Scan for the cell matching the given text and deliver its (x, y) coordinate at center. 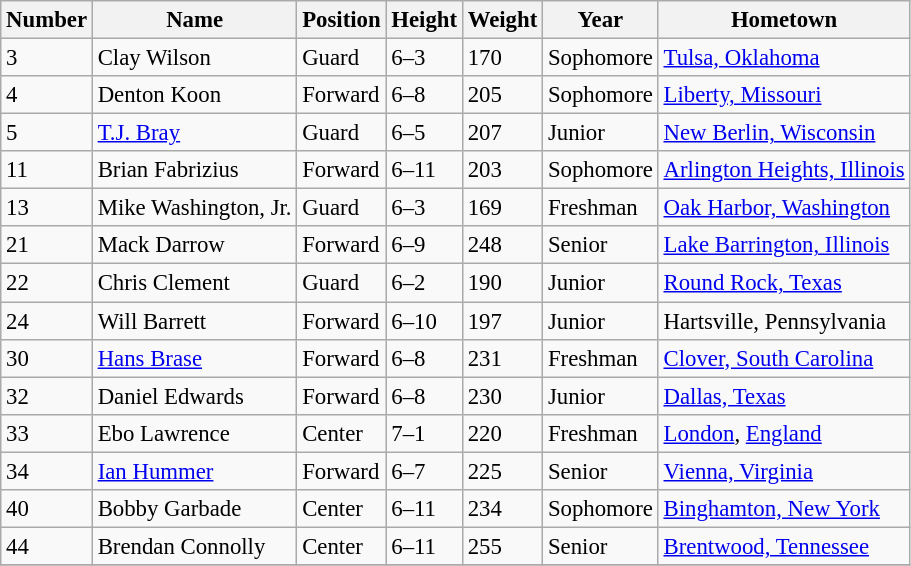
30 (47, 358)
11 (47, 170)
Liberty, Missouri (784, 95)
Chris Clement (194, 283)
Daniel Edwards (194, 396)
197 (502, 321)
Hometown (784, 20)
Name (194, 20)
Hans Brase (194, 358)
Hartsville, Pennsylvania (784, 321)
32 (47, 396)
Lake Barrington, Illinois (784, 245)
21 (47, 245)
207 (502, 133)
34 (47, 471)
Tulsa, Oklahoma (784, 58)
Round Rock, Texas (784, 283)
Height (424, 20)
Mike Washington, Jr. (194, 208)
Brian Fabrizius (194, 170)
Weight (502, 20)
6–7 (424, 471)
4 (47, 95)
13 (47, 208)
Clover, South Carolina (784, 358)
Clay Wilson (194, 58)
24 (47, 321)
Position (342, 20)
40 (47, 509)
3 (47, 58)
170 (502, 58)
Oak Harbor, Washington (784, 208)
169 (502, 208)
Arlington Heights, Illinois (784, 170)
Brendan Connolly (194, 546)
Year (601, 20)
231 (502, 358)
5 (47, 133)
248 (502, 245)
T.J. Bray (194, 133)
Denton Koon (194, 95)
6–2 (424, 283)
Dallas, Texas (784, 396)
Ebo Lawrence (194, 433)
220 (502, 433)
22 (47, 283)
205 (502, 95)
6–9 (424, 245)
203 (502, 170)
234 (502, 509)
Ian Hummer (194, 471)
6–10 (424, 321)
7–1 (424, 433)
Bobby Garbade (194, 509)
Number (47, 20)
Vienna, Virginia (784, 471)
Brentwood, Tennessee (784, 546)
33 (47, 433)
Will Barrett (194, 321)
44 (47, 546)
New Berlin, Wisconsin (784, 133)
255 (502, 546)
225 (502, 471)
Binghamton, New York (784, 509)
190 (502, 283)
London, England (784, 433)
Mack Darrow (194, 245)
6–5 (424, 133)
230 (502, 396)
